Return the (X, Y) coordinate for the center point of the cell that contains the specified text.  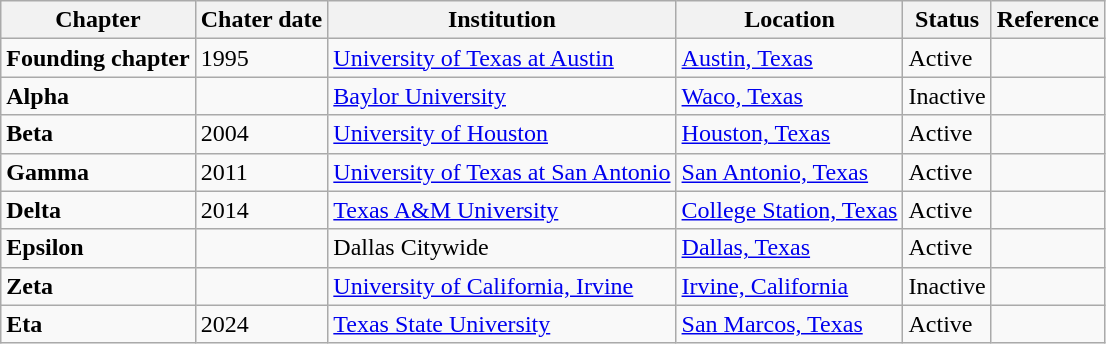
Epsilon (98, 248)
Institution (502, 20)
Alpha (98, 96)
2004 (262, 134)
Dallas, Texas (790, 248)
Waco, Texas (790, 96)
Location (790, 20)
Houston, Texas (790, 134)
Eta (98, 324)
Founding chapter (98, 58)
Baylor University (502, 96)
Gamma (98, 172)
Texas State University (502, 324)
Dallas Citywide (502, 248)
Beta (98, 134)
University of California, Irvine (502, 286)
Delta (98, 210)
Zeta (98, 286)
Texas A&M University (502, 210)
1995 (262, 58)
University of Texas at Austin (502, 58)
Austin, Texas (790, 58)
Reference (1048, 20)
College Station, Texas (790, 210)
Irvine, California (790, 286)
2024 (262, 324)
University of Texas at San Antonio (502, 172)
San Marcos, Texas (790, 324)
Chater date (262, 20)
2011 (262, 172)
Status (947, 20)
San Antonio, Texas (790, 172)
University of Houston (502, 134)
Chapter (98, 20)
2014 (262, 210)
